Search for the cell housing the specified text and yield its (X, Y) center coordinate. 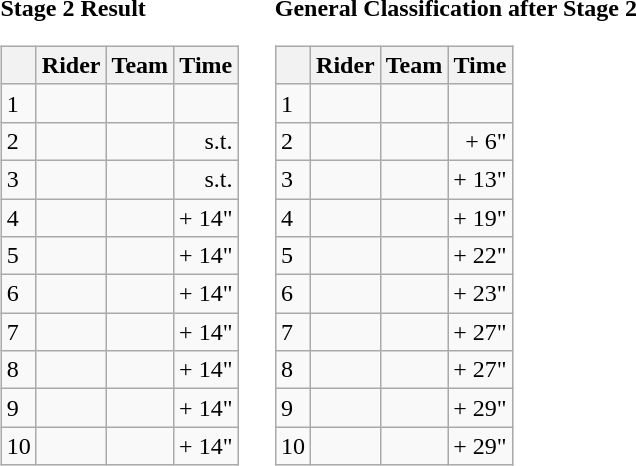
+ 13" (480, 179)
+ 6" (480, 141)
+ 19" (480, 217)
+ 23" (480, 294)
+ 22" (480, 256)
